For the text-containing cell, return its midpoint in (X, Y) coordinate format. 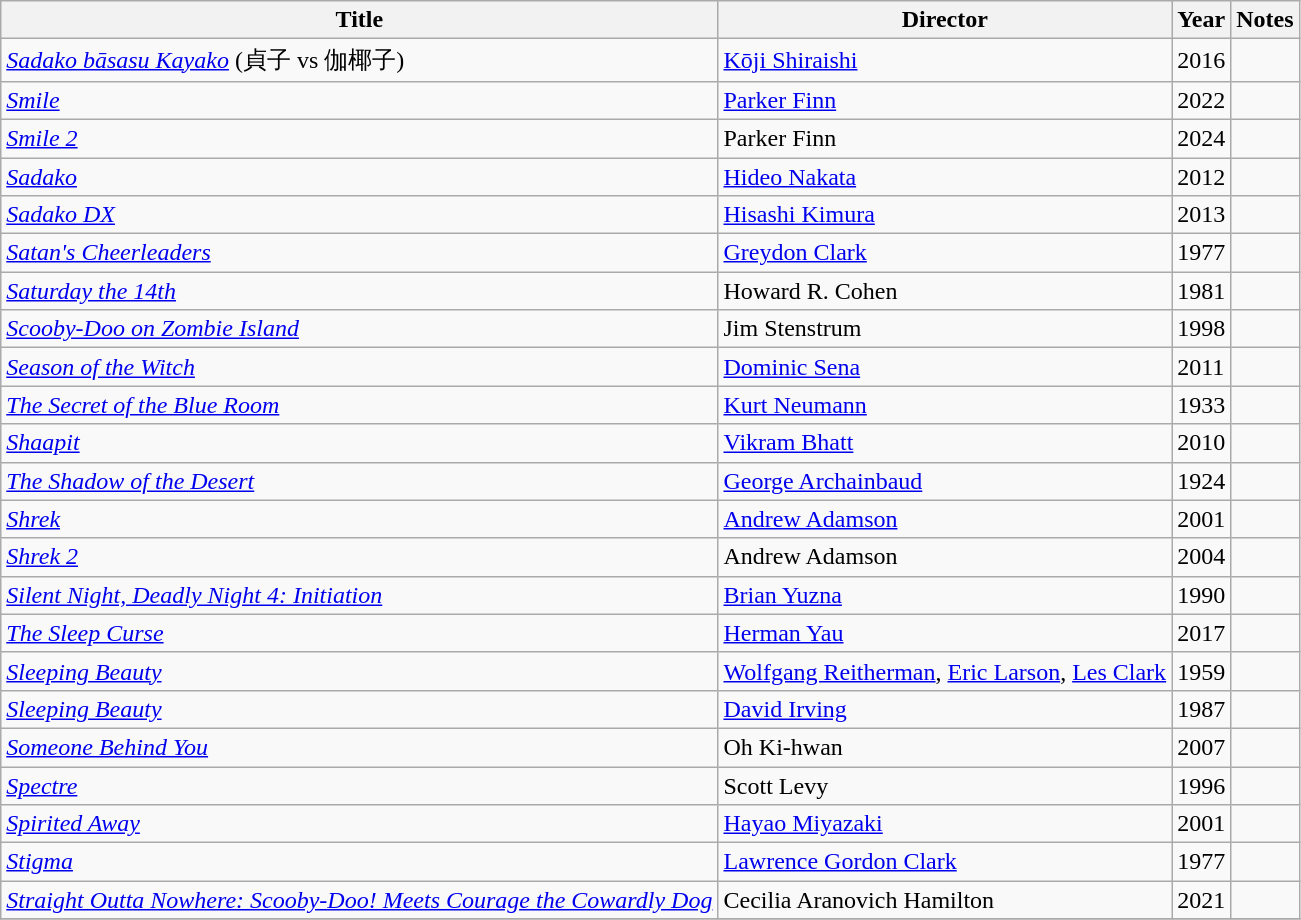
1924 (1202, 481)
1998 (1202, 329)
1933 (1202, 405)
Sadako DX (360, 215)
Spectre (360, 785)
2010 (1202, 443)
Vikram Bhatt (945, 443)
Someone Behind You (360, 747)
Kurt Neumann (945, 405)
Satan's Cheerleaders (360, 253)
1996 (1202, 785)
The Secret of the Blue Room (360, 405)
The Sleep Curse (360, 633)
Sadako bāsasu Kayako (貞子 vs 伽椰子) (360, 60)
Jim Stenstrum (945, 329)
Scooby-Doo on Zombie Island (360, 329)
Oh Ki-hwan (945, 747)
Saturday the 14th (360, 291)
Cecilia Aranovich Hamilton (945, 900)
1990 (1202, 595)
Smile 2 (360, 138)
David Irving (945, 709)
1987 (1202, 709)
Kōji Shiraishi (945, 60)
Straight Outta Nowhere: Scooby-Doo! Meets Courage the Cowardly Dog (360, 900)
Sadako (360, 177)
Shrek 2 (360, 557)
Hideo Nakata (945, 177)
2013 (1202, 215)
Shrek (360, 519)
Herman Yau (945, 633)
The Shadow of the Desert (360, 481)
George Archainbaud (945, 481)
2012 (1202, 177)
Silent Night, Deadly Night 4: Initiation (360, 595)
Scott Levy (945, 785)
1959 (1202, 671)
Lawrence Gordon Clark (945, 862)
Hisashi Kimura (945, 215)
Howard R. Cohen (945, 291)
Season of the Witch (360, 367)
Greydon Clark (945, 253)
2021 (1202, 900)
2024 (1202, 138)
Stigma (360, 862)
Brian Yuzna (945, 595)
2022 (1202, 100)
1981 (1202, 291)
Notes (1265, 20)
Dominic Sena (945, 367)
2007 (1202, 747)
Year (1202, 20)
2017 (1202, 633)
Smile (360, 100)
2016 (1202, 60)
2011 (1202, 367)
Wolfgang Reitherman, Eric Larson, Les Clark (945, 671)
2004 (1202, 557)
Spirited Away (360, 824)
Shaapit (360, 443)
Hayao Miyazaki (945, 824)
Director (945, 20)
Title (360, 20)
